From the cell containing the given text, extract its center point as (x, y) coordinate. 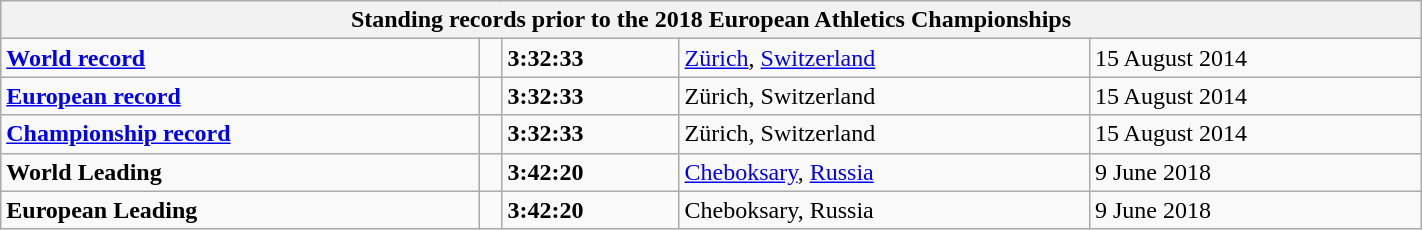
World Leading (240, 172)
Championship record (240, 134)
European record (240, 96)
European Leading (240, 210)
World record (240, 58)
Standing records prior to the 2018 European Athletics Championships (711, 20)
